Extract the [X, Y] coordinate from the center of the cell holding the provided text.  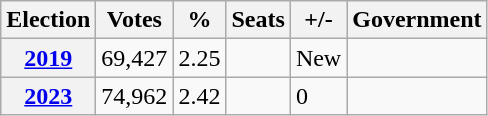
Votes [134, 20]
0 [318, 96]
% [200, 20]
2.25 [200, 58]
2.42 [200, 96]
New [318, 58]
Government [417, 20]
Seats [258, 20]
Election [48, 20]
2019 [48, 58]
+/- [318, 20]
74,962 [134, 96]
69,427 [134, 58]
2023 [48, 96]
